Pinpoint the cell where the given text exists, returning its [X, Y] midpoint coordinate. 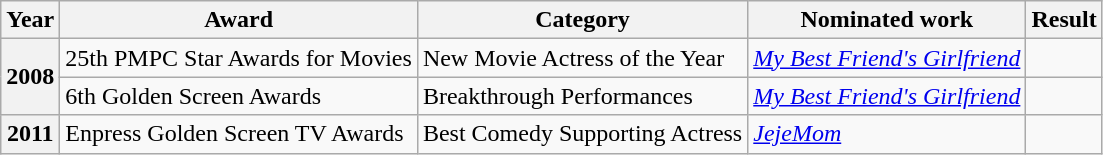
JejeMom [887, 134]
New Movie Actress of the Year [582, 58]
2008 [30, 77]
Breakthrough Performances [582, 96]
2011 [30, 134]
Nominated work [887, 20]
25th PMPC Star Awards for Movies [239, 58]
Enpress Golden Screen TV Awards [239, 134]
6th Golden Screen Awards [239, 96]
Award [239, 20]
Best Comedy Supporting Actress [582, 134]
Year [30, 20]
Category [582, 20]
Result [1064, 20]
